Return the (x, y) coordinate for the center point of the cell that contains the specified text.  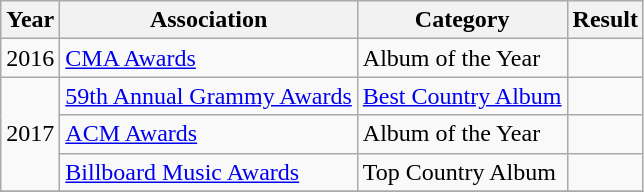
2017 (30, 134)
ACM Awards (208, 134)
CMA Awards (208, 58)
Best Country Album (462, 96)
Association (208, 20)
59th Annual Grammy Awards (208, 96)
Top Country Album (462, 172)
Category (462, 20)
Result (605, 20)
Year (30, 20)
2016 (30, 58)
Billboard Music Awards (208, 172)
